Return the [x, y] coordinate for the center point of the cell that contains the specified text.  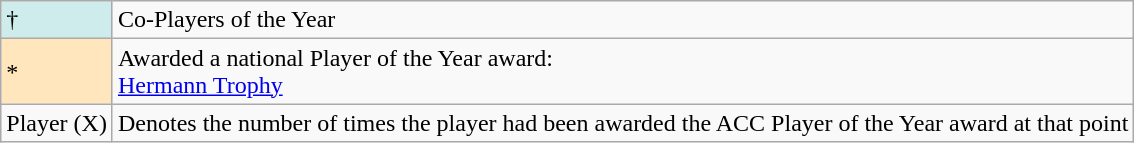
* [57, 72]
† [57, 20]
Awarded a national Player of the Year award:Hermann Trophy [622, 72]
Player (X) [57, 123]
Denotes the number of times the player had been awarded the ACC Player of the Year award at that point [622, 123]
Co-Players of the Year [622, 20]
